Output the (x, y) coordinate of the center of the cell containing the given text.  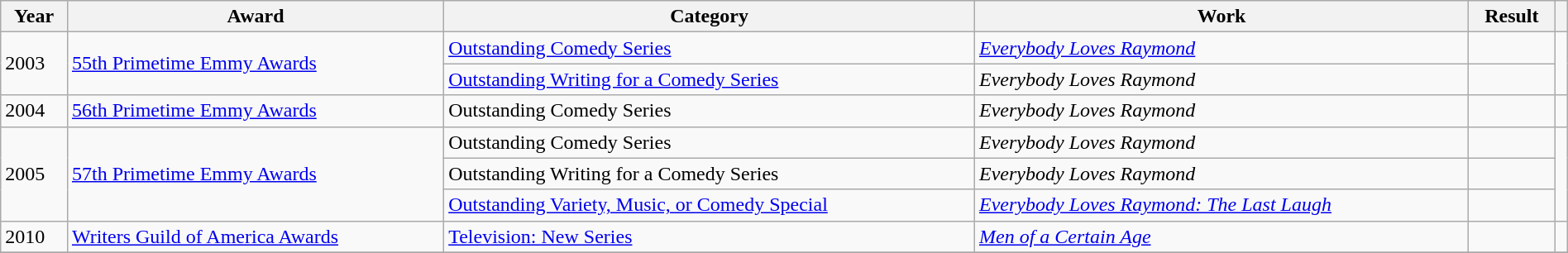
Work (1221, 17)
57th Primetime Emmy Awards (255, 174)
Award (255, 17)
2003 (35, 64)
Everybody Loves Raymond: The Last Laugh (1221, 205)
2004 (35, 111)
2005 (35, 174)
Result (1512, 17)
55th Primetime Emmy Awards (255, 64)
Outstanding Variety, Music, or Comedy Special (710, 205)
Men of a Certain Age (1221, 236)
Television: New Series (710, 236)
2010 (35, 236)
Year (35, 17)
56th Primetime Emmy Awards (255, 111)
Category (710, 17)
Writers Guild of America Awards (255, 236)
